Locate the cell with the specified text and output its (X, Y) center coordinate. 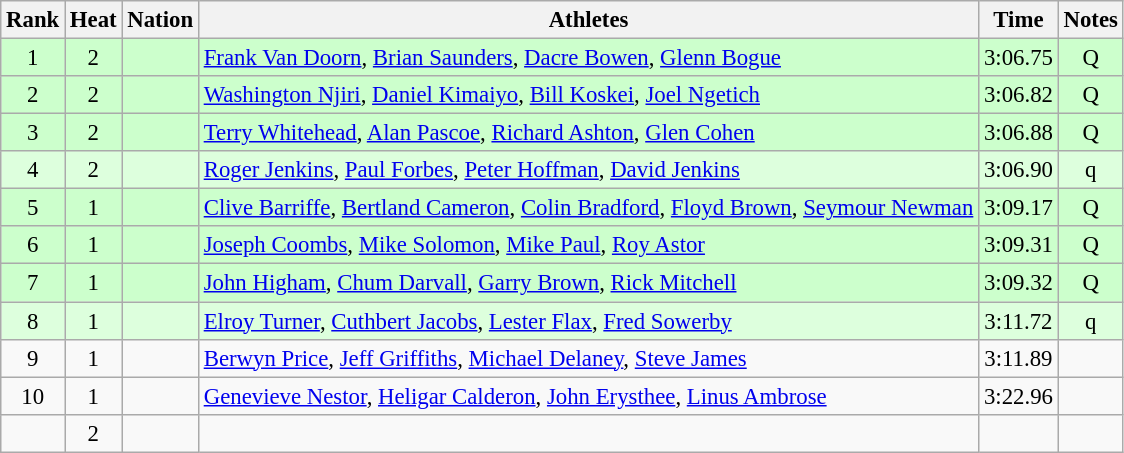
3 (33, 133)
Terry Whitehead, Alan Pascoe, Richard Ashton, Glen Cohen (588, 133)
3:09.17 (1019, 208)
Roger Jenkins, Paul Forbes, Peter Hoffman, David Jenkins (588, 170)
Nation (160, 20)
3:22.96 (1019, 396)
3:11.72 (1019, 321)
4 (33, 170)
10 (33, 396)
6 (33, 245)
Heat (94, 20)
John Higham, Chum Darvall, Garry Brown, Rick Mitchell (588, 283)
Berwyn Price, Jeff Griffiths, Michael Delaney, Steve James (588, 358)
3:06.82 (1019, 95)
3:06.75 (1019, 58)
Notes (1090, 20)
Time (1019, 20)
8 (33, 321)
Washington Njiri, Daniel Kimaiyo, Bill Koskei, Joel Ngetich (588, 95)
Elroy Turner, Cuthbert Jacobs, Lester Flax, Fred Sowerby (588, 321)
5 (33, 208)
3:09.31 (1019, 245)
3:09.32 (1019, 283)
7 (33, 283)
3:06.88 (1019, 133)
3:11.89 (1019, 358)
Rank (33, 20)
Athletes (588, 20)
3:06.90 (1019, 170)
Genevieve Nestor, Heligar Calderon, John Erysthee, Linus Ambrose (588, 396)
Clive Barriffe, Bertland Cameron, Colin Bradford, Floyd Brown, Seymour Newman (588, 208)
Frank Van Doorn, Brian Saunders, Dacre Bowen, Glenn Bogue (588, 58)
Joseph Coombs, Mike Solomon, Mike Paul, Roy Astor (588, 245)
9 (33, 358)
